Return [X, Y] of the center of cell containing provided text 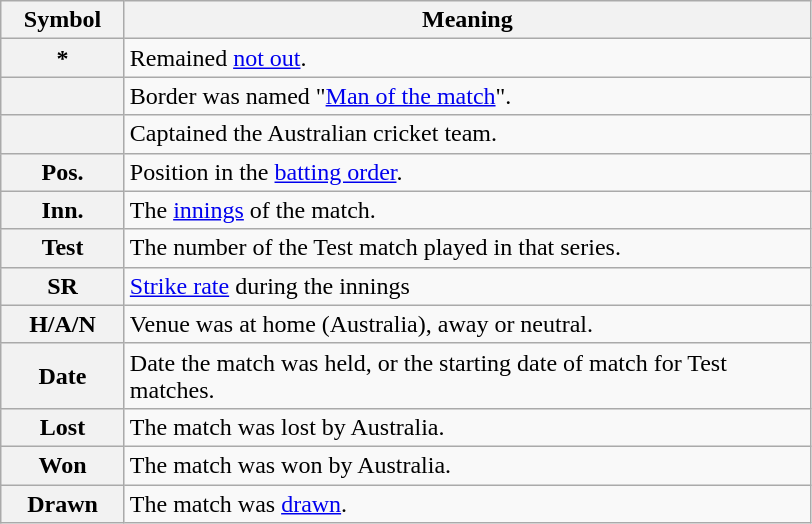
Won [63, 465]
Border was named "Man of the match". [467, 96]
The match was lost by Australia. [467, 427]
The match was won by Australia. [467, 465]
Test [63, 248]
Pos. [63, 172]
The innings of the match. [467, 210]
Remained not out. [467, 58]
The number of the Test match played in that series. [467, 248]
Strike rate during the innings [467, 286]
SR [63, 286]
Drawn [63, 503]
Captained the Australian cricket team. [467, 134]
H/A/N [63, 324]
Inn. [63, 210]
Lost [63, 427]
Symbol [63, 20]
The match was drawn. [467, 503]
Date the match was held, or the starting date of match for Test matches. [467, 376]
Meaning [467, 20]
Position in the batting order. [467, 172]
Venue was at home (Australia), away or neutral. [467, 324]
Date [63, 376]
* [63, 58]
